Return (x, y) of the center of cell containing provided text 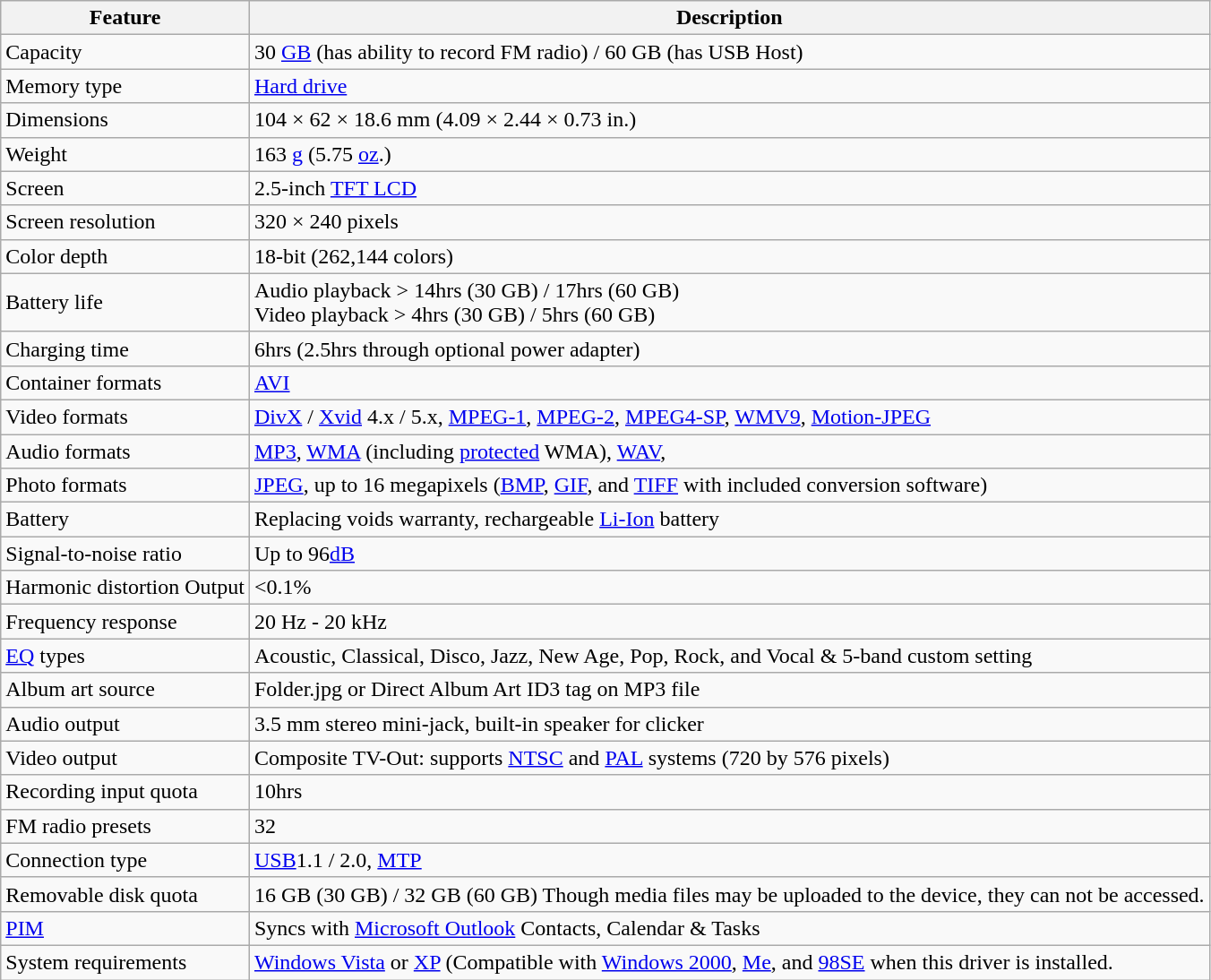
Folder.jpg or Direct Album Art ID3 tag on MP3 file (729, 690)
Battery life (125, 303)
Audio playback > 14hrs (30 GB) / 17hrs (60 GB) Video playback > 4hrs (30 GB) / 5hrs (60 GB) (729, 303)
Frequency response (125, 622)
104 × 62 × 18.6 mm (4.09 × 2.44 × 0.73 in.) (729, 120)
Feature (125, 18)
Video output (125, 758)
JPEG, up to 16 megapixels (BMP, GIF, and TIFF with included conversion software) (729, 486)
18-bit (262,144 colors) (729, 256)
32 (729, 826)
20 Hz - 20 kHz (729, 622)
Signal-to-noise ratio (125, 554)
Acoustic, Classical, Disco, Jazz, New Age, Pop, Rock, and Vocal & 5-band custom setting (729, 656)
Harmonic distortion Output (125, 588)
Battery (125, 520)
Memory type (125, 86)
PIM (125, 928)
Screen resolution (125, 222)
FM radio presets (125, 826)
2.5-inch TFT LCD (729, 188)
320 × 240 pixels (729, 222)
Color depth (125, 256)
Windows Vista or XP (Compatible with Windows 2000, Me, and 98SE when this driver is installed. (729, 962)
Album art source (125, 690)
Container formats (125, 383)
AVI (729, 383)
Screen (125, 188)
EQ types (125, 656)
163 g (5.75 oz.) (729, 154)
<0.1% (729, 588)
Hard drive (729, 86)
10hrs (729, 792)
Audio formats (125, 451)
Description (729, 18)
Dimensions (125, 120)
Photo formats (125, 486)
Replacing voids warranty, rechargeable Li-Ion battery (729, 520)
Syncs with Microsoft Outlook Contacts, Calendar & Tasks (729, 928)
Charging time (125, 348)
Audio output (125, 724)
Connection type (125, 860)
30 GB (has ability to record FM radio) / 60 GB (has USB Host) (729, 52)
Up to 96dB (729, 554)
System requirements (125, 962)
16 GB (30 GB) / 32 GB (60 GB) Though media files may be uploaded to the device, they can not be accessed. (729, 894)
Removable disk quota (125, 894)
3.5 mm stereo mini-jack, built-in speaker for clicker (729, 724)
MP3, WMA (including protected WMA), WAV, (729, 451)
Capacity (125, 52)
Recording input quota (125, 792)
Video formats (125, 417)
USB1.1 / 2.0, MTP (729, 860)
Composite TV-Out: supports NTSC and PAL systems (720 by 576 pixels) (729, 758)
Weight (125, 154)
6hrs (2.5hrs through optional power adapter) (729, 348)
DivX / Xvid 4.x / 5.x, MPEG-1, MPEG-2, MPEG4-SP, WMV9, Motion-JPEG (729, 417)
